Capture the cell that displays the provided text and extract its [x, y] central coordinate. 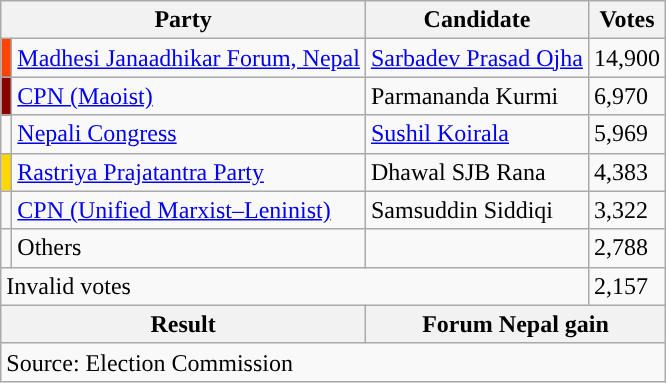
Madhesi Janaadhikar Forum, Nepal [189, 58]
Candidate [476, 20]
Rastriya Prajatantra Party [189, 172]
Parmananda Kurmi [476, 96]
Forum Nepal gain [515, 324]
Invalid votes [295, 286]
3,322 [626, 210]
6,970 [626, 96]
Samsuddin Siddiqi [476, 210]
Sarbadev Prasad Ojha [476, 58]
Dhawal SJB Rana [476, 172]
Nepali Congress [189, 134]
14,900 [626, 58]
4,383 [626, 172]
Votes [626, 20]
5,969 [626, 134]
2,788 [626, 248]
Result [184, 324]
2,157 [626, 286]
Others [189, 248]
Source: Election Commission [334, 362]
CPN (Maoist) [189, 96]
CPN (Unified Marxist–Leninist) [189, 210]
Party [184, 20]
Sushil Koirala [476, 134]
